Provide the (x, y) coordinate of the cell's center where the given text is located.  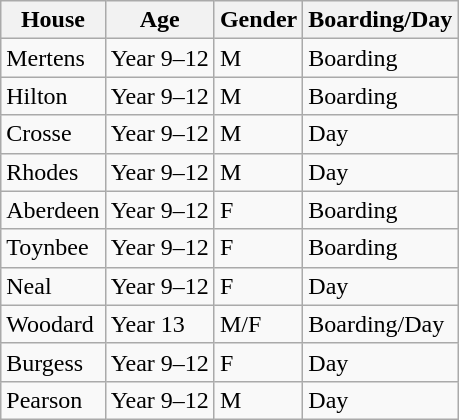
Mertens (53, 58)
Crosse (53, 134)
Pearson (53, 400)
Burgess (53, 362)
Toynbee (53, 248)
Woodard (53, 324)
Aberdeen (53, 210)
Year 13 (160, 324)
House (53, 20)
Hilton (53, 96)
Gender (258, 20)
Neal (53, 286)
M/F (258, 324)
Rhodes (53, 172)
Age (160, 20)
